Search for the cell housing the specified text and yield its [X, Y] center coordinate. 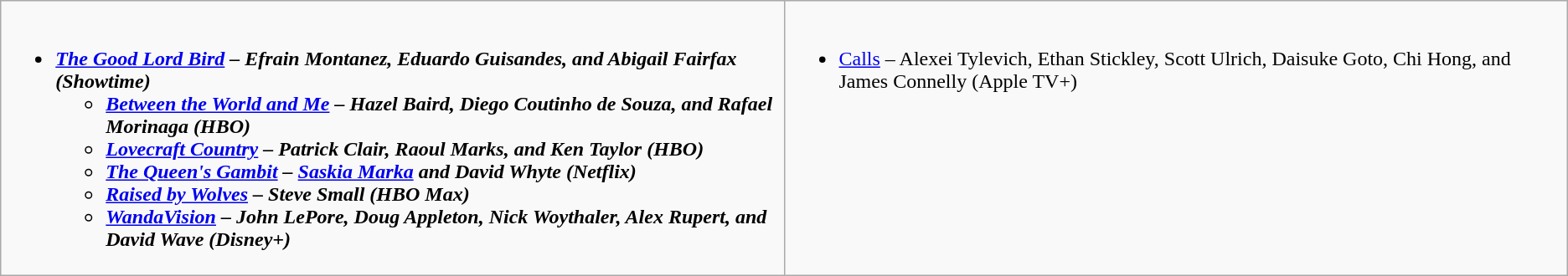
Calls – Alexei Tylevich, Ethan Stickley, Scott Ulrich, Daisuke Goto, Chi Hong, and James Connelly (Apple TV+) [1176, 139]
